Return the [X, Y] coordinate for the center point of the cell that contains the specified text.  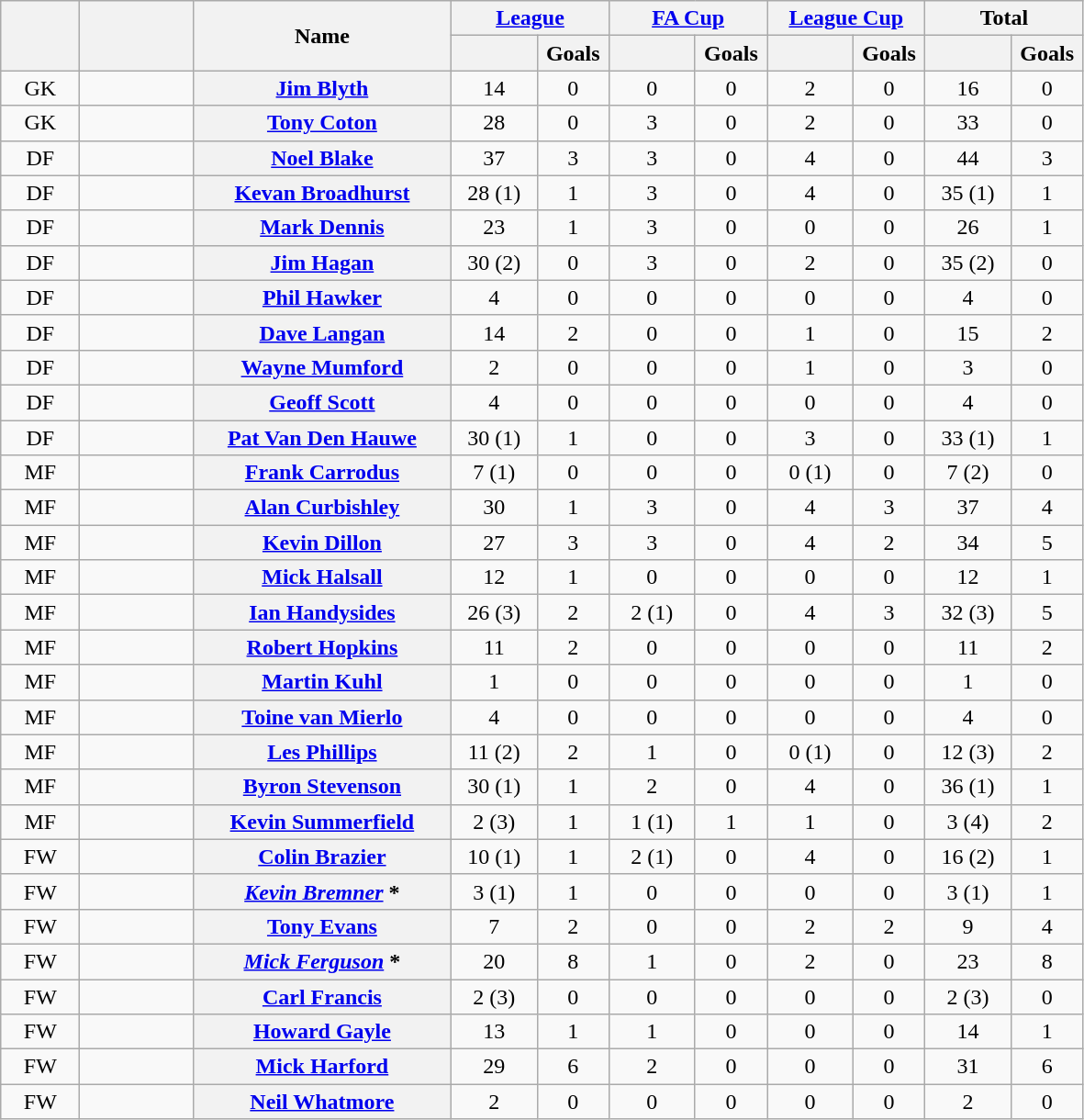
7 (1) [494, 473]
Tony Coton [321, 123]
10 (1) [494, 857]
Howard Gayle [321, 1032]
30 (2) [494, 263]
Mick Harford [321, 1067]
13 [494, 1032]
Carl Francis [321, 996]
Neil Whatmore [321, 1102]
7 [494, 926]
7 (2) [968, 473]
Kevin Dillon [321, 543]
Pat Van Den Hauwe [321, 438]
Martin Kuhl [321, 682]
Jim Blyth [321, 88]
1 (1) [653, 822]
Alan Curbishley [321, 508]
FA Cup [688, 18]
16 [968, 88]
Phil Hawker [321, 297]
20 [494, 961]
16 (2) [968, 857]
Ian Handysides [321, 612]
28 [494, 123]
Name [321, 36]
Mick Ferguson * [321, 961]
28 (1) [494, 193]
11 (2) [494, 752]
3 (4) [968, 822]
27 [494, 543]
Wayne Mumford [321, 367]
Mark Dennis [321, 228]
15 [968, 332]
Kevin Summerfield [321, 822]
Kevan Broadhurst [321, 193]
Geoff Scott [321, 402]
44 [968, 158]
32 (3) [968, 612]
9 [968, 926]
30 [494, 508]
Colin Brazier [321, 857]
33 [968, 123]
Robert Hopkins [321, 647]
33 (1) [968, 438]
29 [494, 1067]
26 [968, 228]
Jim Hagan [321, 263]
Dave Langan [321, 332]
Les Phillips [321, 752]
Byron Stevenson [321, 787]
35 (1) [968, 193]
36 (1) [968, 787]
26 (3) [494, 612]
Mick Halsall [321, 577]
12 (3) [968, 752]
34 [968, 543]
35 (2) [968, 263]
League Cup [846, 18]
Total [1004, 18]
Toine van Mierlo [321, 717]
Tony Evans [321, 926]
Kevin Bremner * [321, 891]
31 [968, 1067]
Noel Blake [321, 158]
Frank Carrodus [321, 473]
League [530, 18]
